Find where the given text appears and provide that cell's center as [X, Y] coordinate. 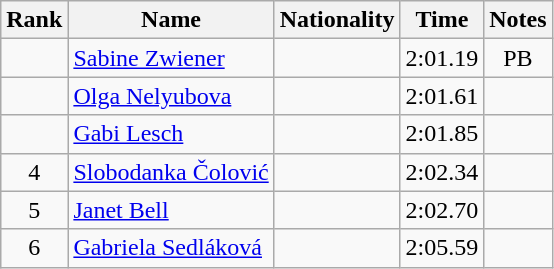
6 [34, 248]
2:02.34 [442, 172]
2:01.19 [442, 58]
5 [34, 210]
Olga Nelyubova [171, 96]
2:01.85 [442, 134]
Sabine Zwiener [171, 58]
Nationality [337, 20]
Gabriela Sedláková [171, 248]
Rank [34, 20]
Janet Bell [171, 210]
2:05.59 [442, 248]
Name [171, 20]
Slobodanka Čolović [171, 172]
Gabi Lesch [171, 134]
4 [34, 172]
Notes [518, 20]
PB [518, 58]
Time [442, 20]
2:01.61 [442, 96]
2:02.70 [442, 210]
